Extract the [x, y] coordinate from the center of the cell holding the provided text.  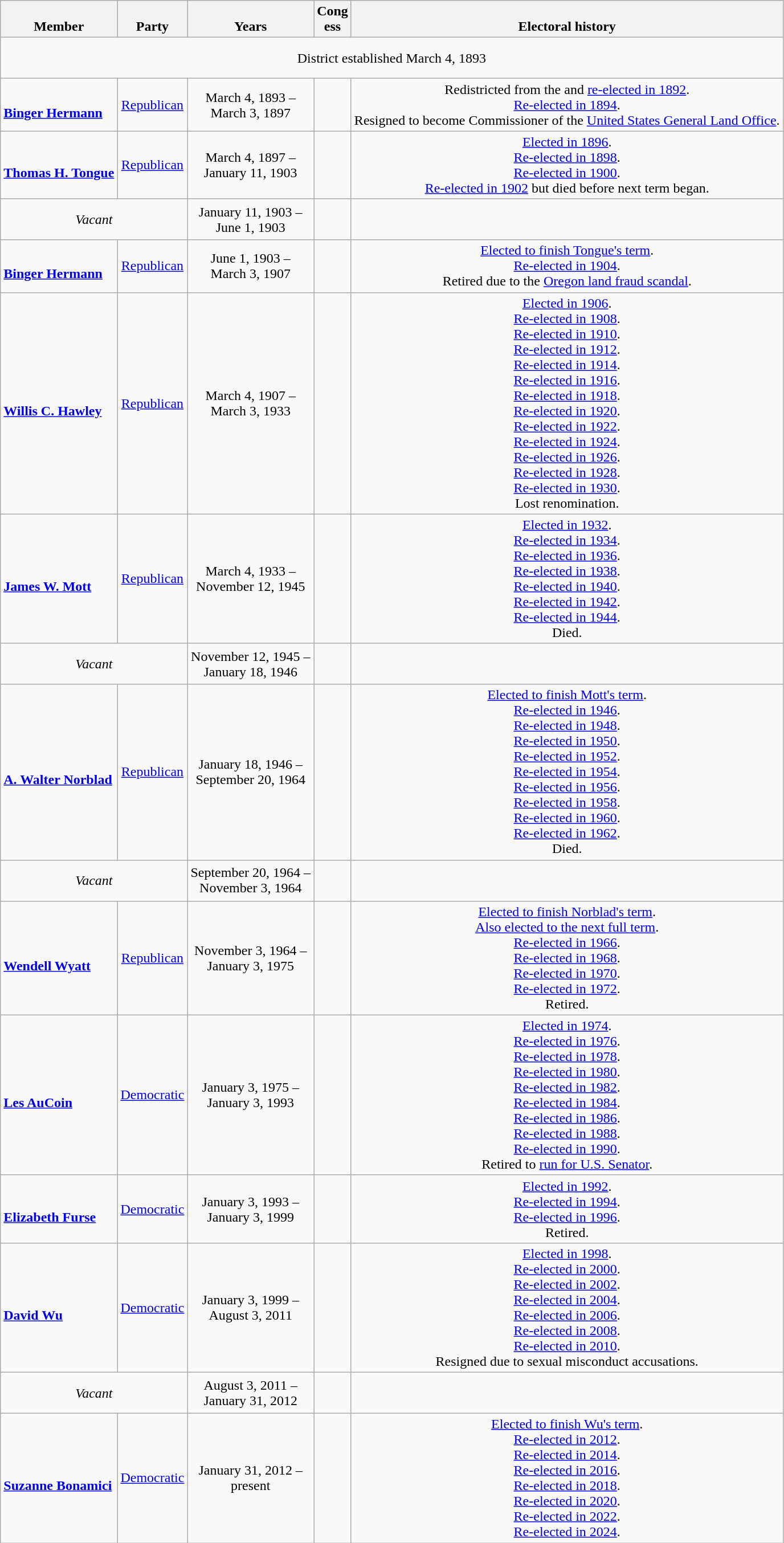
District established March 4, 1893 [392, 58]
David Wu [59, 1307]
Thomas H. Tongue [59, 165]
Suzanne Bonamici [59, 1478]
Redistricted from the and re-elected in 1892.Re-elected in 1894.Resigned to become Commissioner of the United States General Land Office. [567, 105]
Wendell Wyatt [59, 958]
September 20, 1964 –November 3, 1964 [251, 880]
January 3, 1975 –January 3, 1993 [251, 1095]
March 4, 1897 –January 11, 1903 [251, 165]
June 1, 1903 –March 3, 1907 [251, 266]
March 4, 1933 –November 12, 1945 [251, 579]
January 11, 1903 –June 1, 1903 [251, 219]
January 31, 2012 –present [251, 1478]
Years [251, 19]
Electoral history [567, 19]
A. Walter Norblad [59, 772]
November 3, 1964 –January 3, 1975 [251, 958]
January 3, 1999 –August 3, 2011 [251, 1307]
Elected in 1896.Re-elected in 1898.Re-elected in 1900.Re-elected in 1902 but died before next term began. [567, 165]
Elected in 1932.Re-elected in 1934.Re-elected in 1936.Re-elected in 1938.Re-elected in 1940.Re-elected in 1942.Re-elected in 1944.Died. [567, 579]
Elizabeth Furse [59, 1209]
March 4, 1907 –March 3, 1933 [251, 403]
January 18, 1946 –September 20, 1964 [251, 772]
November 12, 1945 –January 18, 1946 [251, 664]
Willis C. Hawley [59, 403]
James W. Mott [59, 579]
August 3, 2011 –January 31, 2012 [251, 1393]
Party [153, 19]
January 3, 1993 –January 3, 1999 [251, 1209]
Elected to finish Tongue's term.Re-elected in 1904.Retired due to the Oregon land fraud scandal. [567, 266]
Congess [333, 19]
Elected in 1992.Re-elected in 1994.Re-elected in 1996.Retired. [567, 1209]
Member [59, 19]
March 4, 1893 –March 3, 1897 [251, 105]
Les AuCoin [59, 1095]
